Pinpoint the cell where the given text exists, returning its (X, Y) midpoint coordinate. 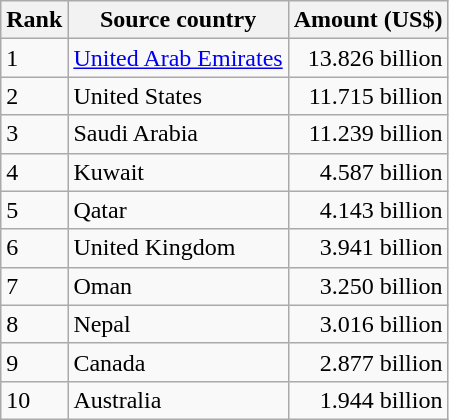
Canada (178, 362)
3 (34, 134)
2 (34, 96)
United States (178, 96)
1.944 billion (368, 400)
3.941 billion (368, 248)
7 (34, 286)
10 (34, 400)
Saudi Arabia (178, 134)
6 (34, 248)
11.715 billion (368, 96)
Australia (178, 400)
Rank (34, 20)
11.239 billion (368, 134)
2.877 billion (368, 362)
4.143 billion (368, 210)
United Kingdom (178, 248)
Source country (178, 20)
Kuwait (178, 172)
3.250 billion (368, 286)
Qatar (178, 210)
Oman (178, 286)
13.826 billion (368, 58)
Amount (US$) (368, 20)
3.016 billion (368, 324)
United Arab Emirates (178, 58)
8 (34, 324)
5 (34, 210)
4.587 billion (368, 172)
1 (34, 58)
4 (34, 172)
Nepal (178, 324)
9 (34, 362)
